Extract the [X, Y] coordinate from the center of the cell holding the provided text.  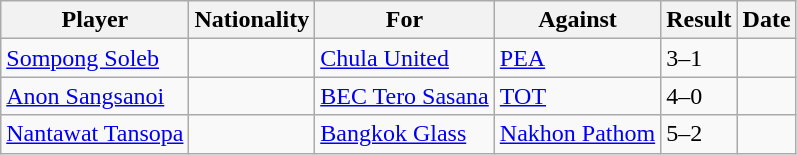
Chula United [405, 58]
Nakhon Pathom [577, 134]
4–0 [699, 96]
Anon Sangsanoi [95, 96]
Sompong Soleb [95, 58]
BEC Tero Sasana [405, 96]
Nantawat Tansopa [95, 134]
5–2 [699, 134]
Result [699, 20]
Date [766, 20]
PEA [577, 58]
Player [95, 20]
Against [577, 20]
3–1 [699, 58]
Nationality [252, 20]
For [405, 20]
TOT [577, 96]
Bangkok Glass [405, 134]
